Pinpoint the cell where the given text exists, returning its (x, y) midpoint coordinate. 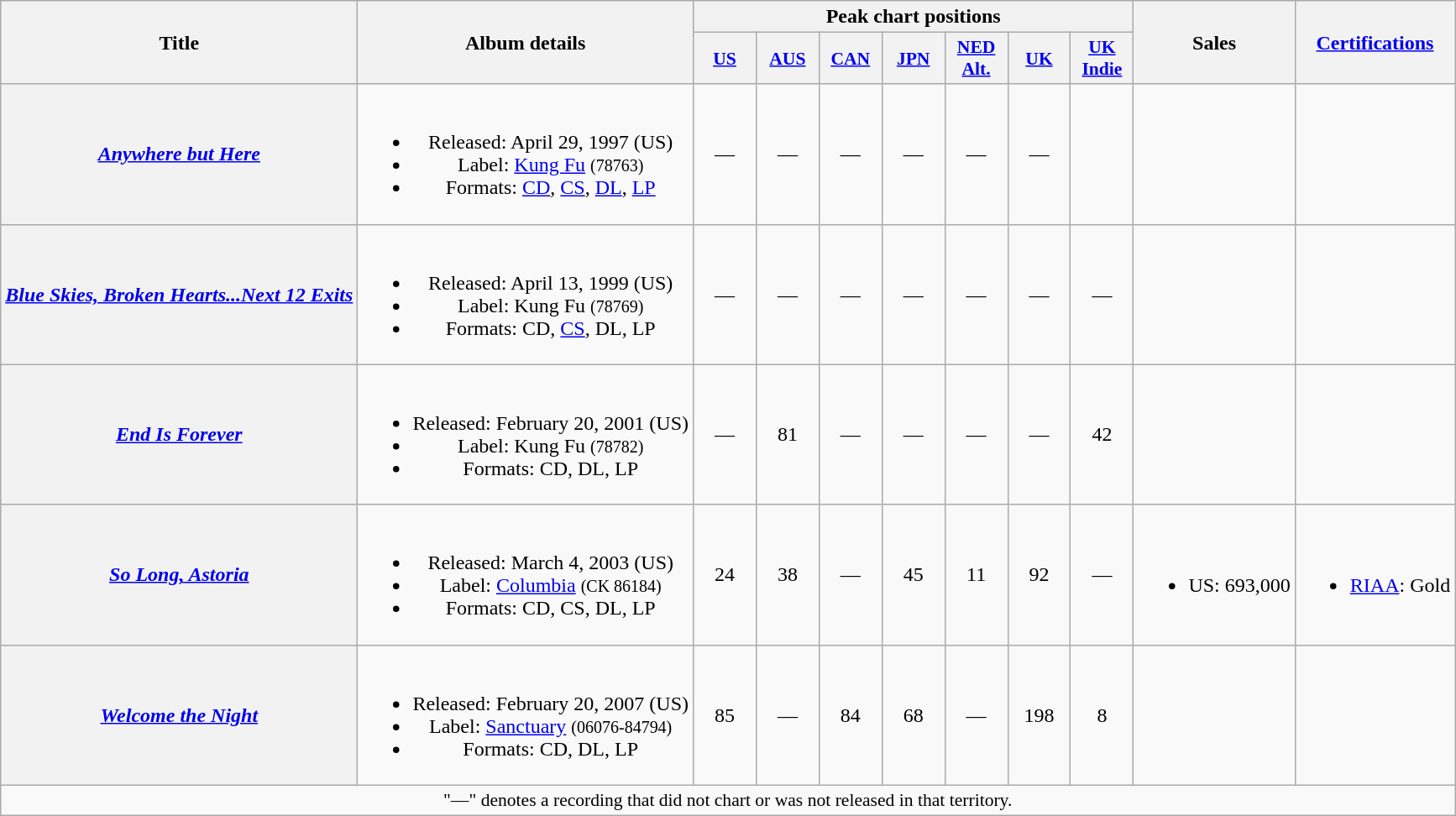
81 (788, 435)
Released: March 4, 2003 (US)Label: Columbia (CK 86184)Formats: CD, CS, DL, LP (526, 574)
AUS (788, 59)
84 (850, 715)
NEDAlt. (976, 59)
Blue Skies, Broken Hearts...Next 12 Exits (180, 294)
Certifications (1375, 42)
24 (725, 574)
UK (1040, 59)
42 (1102, 435)
Sales (1214, 42)
Released: April 13, 1999 (US)Label: Kung Fu (78769)Formats: CD, CS, DL, LP (526, 294)
End Is Forever (180, 435)
UKIndie (1102, 59)
85 (725, 715)
"—" denotes a recording that did not chart or was not released in that territory. (728, 800)
Released: February 20, 2007 (US)Label: Sanctuary (06076-84794)Formats: CD, DL, LP (526, 715)
11 (976, 574)
45 (914, 574)
198 (1040, 715)
RIAA: Gold (1375, 574)
92 (1040, 574)
Title (180, 42)
So Long, Astoria (180, 574)
Peak chart positions (914, 17)
Released: February 20, 2001 (US)Label: Kung Fu (78782)Formats: CD, DL, LP (526, 435)
68 (914, 715)
Released: April 29, 1997 (US)Label: Kung Fu (78763)Formats: CD, CS, DL, LP (526, 154)
Album details (526, 42)
38 (788, 574)
Welcome the Night (180, 715)
8 (1102, 715)
CAN (850, 59)
Anywhere but Here (180, 154)
JPN (914, 59)
US (725, 59)
US: 693,000 (1214, 574)
